Detect which cell encompasses the target text, then output its (x, y) center coordinate. 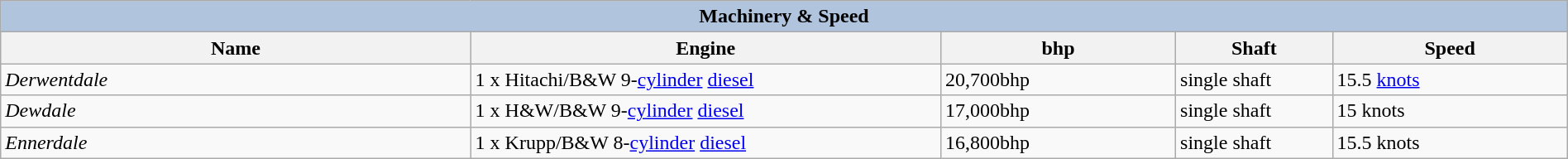
bhp (1058, 48)
Derwentdale (236, 79)
Dewdale (236, 111)
Speed (1450, 48)
17,000bhp (1058, 111)
Engine (705, 48)
1 x H&W/B&W 9-cylinder diesel (705, 111)
Shaft (1254, 48)
1 x Krupp/B&W 8-cylinder diesel (705, 142)
Ennerdale (236, 142)
1 x Hitachi/B&W 9-cylinder diesel (705, 79)
Name (236, 48)
Machinery & Speed (784, 17)
16,800bhp (1058, 142)
20,700bhp (1058, 79)
15 knots (1450, 111)
